Find where the given text appears and provide that cell's center as (x, y) coordinate. 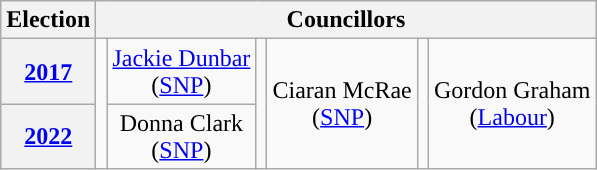
Gordon Graham(Labour) (512, 104)
Donna Clark(SNP) (182, 136)
Election (48, 20)
Councillors (346, 20)
2017 (48, 72)
Jackie Dunbar(SNP) (182, 72)
2022 (48, 136)
Ciaran McRae(SNP) (342, 104)
